Return [X, Y] of the center of cell containing provided text 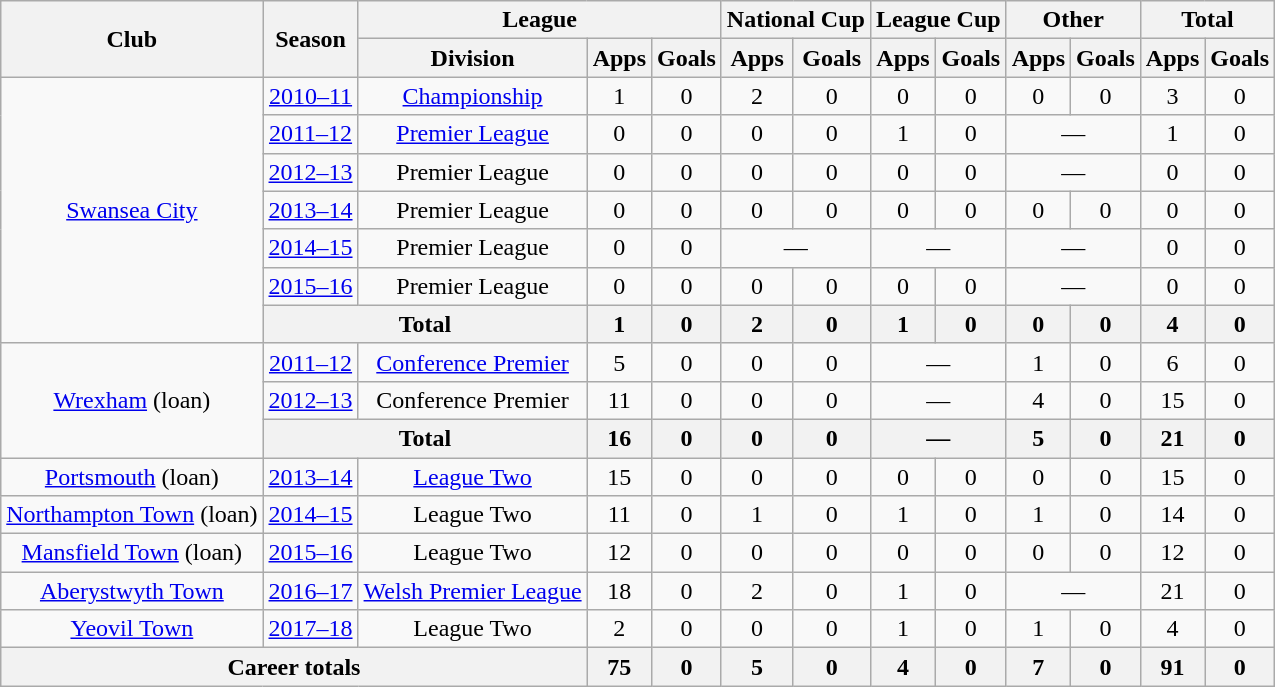
75 [619, 667]
7 [1038, 667]
Aberystwyth Town [132, 591]
Portsmouth (loan) [132, 477]
Swansea City [132, 210]
18 [619, 591]
Other [1073, 20]
3 [1172, 96]
2010–11 [310, 96]
14 [1172, 515]
2017–18 [310, 629]
2016–17 [310, 591]
League Cup [938, 20]
Yeovil Town [132, 629]
91 [1172, 667]
6 [1172, 362]
Northampton Town (loan) [132, 515]
League [540, 20]
Club [132, 39]
16 [619, 438]
Season [310, 39]
Mansfield Town (loan) [132, 553]
National Cup [796, 20]
Career totals [294, 667]
Wrexham (loan) [132, 400]
Championship [472, 96]
Division [472, 58]
Welsh Premier League [472, 591]
